Detect which cell encompasses the target text, then output its (X, Y) center coordinate. 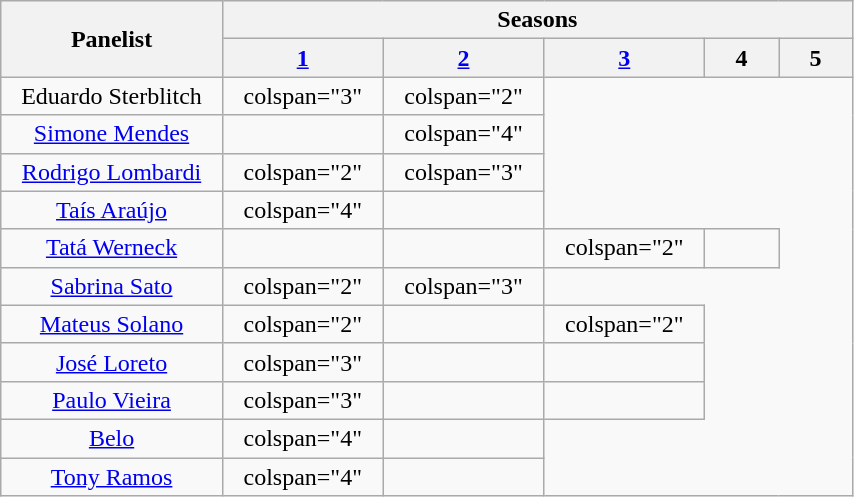
Eduardo Sterblitch (112, 96)
1 (302, 58)
3 (624, 58)
Sabrina Sato (112, 286)
Taís Araújo (112, 210)
4 (742, 58)
Belo (112, 438)
Tony Ramos (112, 477)
2 (464, 58)
Tatá Werneck (112, 248)
Panelist (112, 39)
Seasons (537, 20)
José Loreto (112, 362)
Rodrigo Lombardi (112, 172)
5 (815, 58)
Paulo Vieira (112, 400)
Mateus Solano (112, 324)
Simone Mendes (112, 134)
